From the cell containing the given text, extract its center point as [x, y] coordinate. 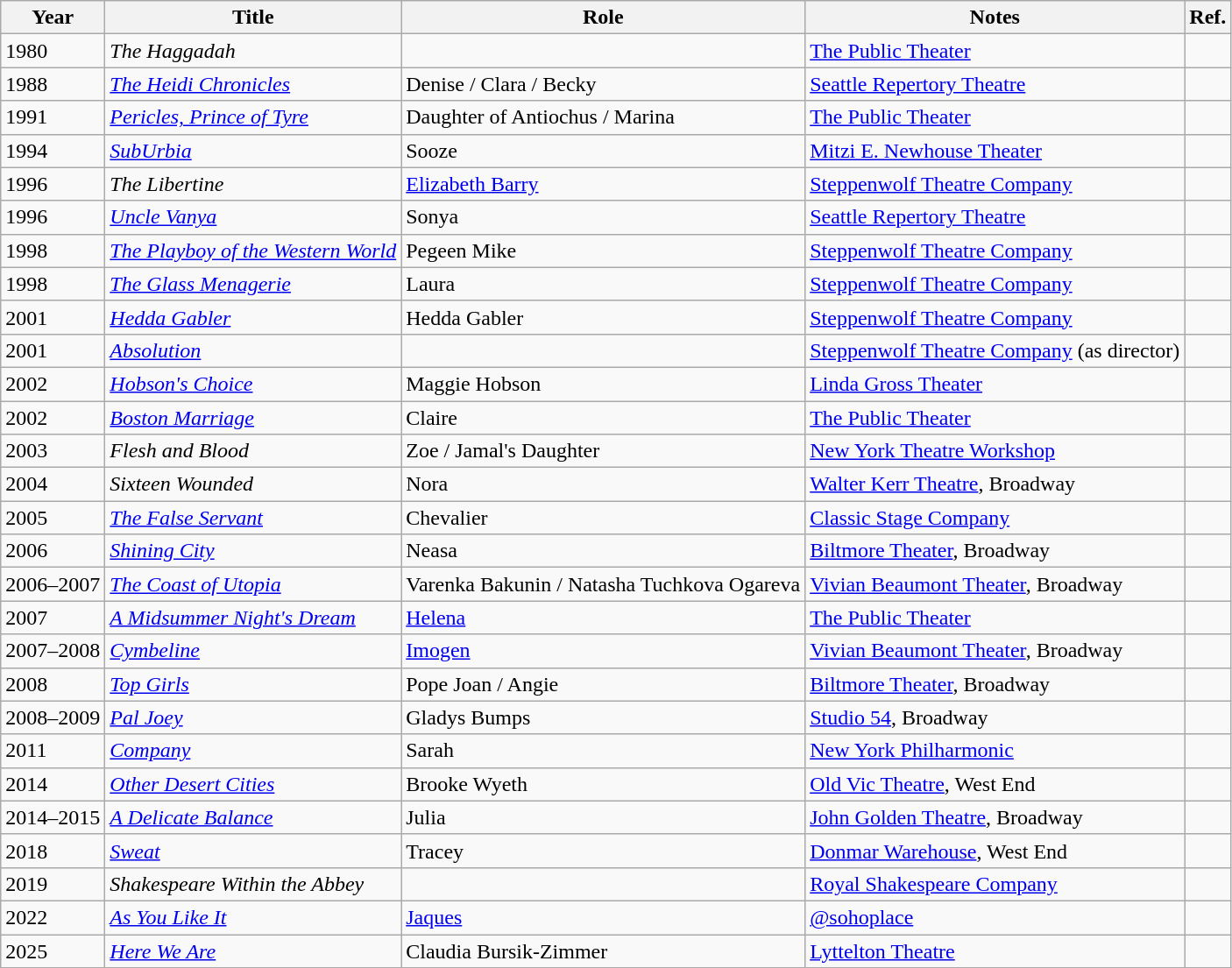
Tracey [603, 851]
2007 [53, 618]
Role [603, 18]
Sixteen Wounded [253, 484]
Pal Joey [253, 717]
Hobson's Choice [253, 384]
1994 [53, 151]
Sooze [603, 151]
Shakespeare Within the Abbey [253, 884]
Top Girls [253, 684]
Nora [603, 484]
Maggie Hobson [603, 384]
Pegeen Mike [603, 251]
Claudia Bursik-Zimmer [603, 950]
Chevalier [603, 518]
Mitzi E. Newhouse Theater [995, 151]
Denise / Clara / Becky [603, 84]
2018 [53, 851]
A Midsummer Night's Dream [253, 618]
Steppenwolf Theatre Company (as director) [995, 350]
New York Theatre Workshop [995, 451]
Neasa [603, 551]
Gladys Bumps [603, 717]
The Glass Menagerie [253, 284]
The False Servant [253, 518]
Sarah [603, 751]
Company [253, 751]
1980 [53, 51]
Other Desert Cities [253, 784]
John Golden Theatre, Broadway [995, 817]
Zoe / Jamal's Daughter [603, 451]
The Coast of Utopia [253, 584]
Sonya [603, 217]
New York Philharmonic [995, 751]
2008–2009 [53, 717]
2019 [53, 884]
2003 [53, 451]
Walter Kerr Theatre, Broadway [995, 484]
The Libertine [253, 184]
A Delicate Balance [253, 817]
The Heidi Chronicles [253, 84]
As You Like It [253, 917]
Title [253, 18]
2025 [53, 950]
Absolution [253, 350]
2008 [53, 684]
2006–2007 [53, 584]
Uncle Vanya [253, 217]
Daughter of Antiochus / Marina [603, 117]
@sohoplace [995, 917]
Studio 54, Broadway [995, 717]
2022 [53, 917]
The Playboy of the Western World [253, 251]
1988 [53, 84]
Cymbeline [253, 651]
Helena [603, 618]
2005 [53, 518]
Linda Gross Theater [995, 384]
Old Vic Theatre, West End [995, 784]
The Haggadah [253, 51]
Imogen [603, 651]
Classic Stage Company [995, 518]
Ref. [1207, 18]
Lyttelton Theatre [995, 950]
Varenka Bakunin / Natasha Tuchkova Ogareva [603, 584]
Claire [603, 418]
Sweat [253, 851]
Jaques [603, 917]
2014 [53, 784]
Julia [603, 817]
SubUrbia [253, 151]
2006 [53, 551]
2014–2015 [53, 817]
Brooke Wyeth [603, 784]
Boston Marriage [253, 418]
Notes [995, 18]
Donmar Warehouse, West End [995, 851]
2007–2008 [53, 651]
Here We Are [253, 950]
Flesh and Blood [253, 451]
Shining City [253, 551]
1991 [53, 117]
Laura [603, 284]
Pericles, Prince of Tyre [253, 117]
2004 [53, 484]
Elizabeth Barry [603, 184]
Pope Joan / Angie [603, 684]
Royal Shakespeare Company [995, 884]
Year [53, 18]
2011 [53, 751]
